For the text-containing cell, return its midpoint in (x, y) coordinate format. 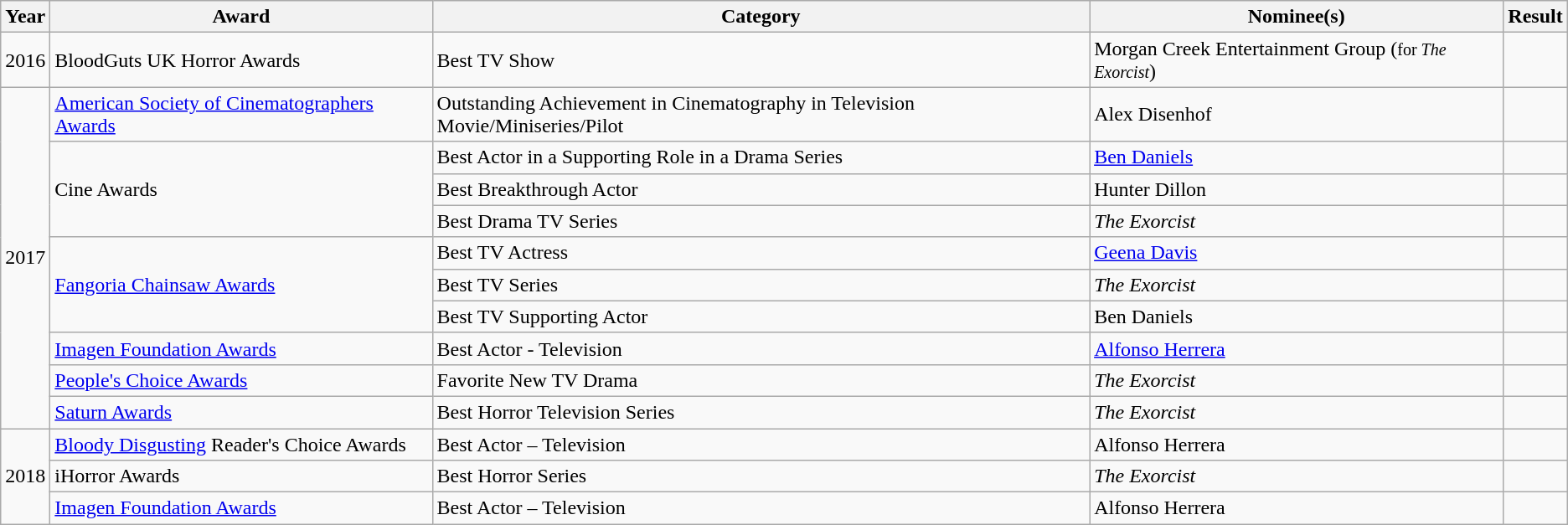
Outstanding Achievement in Cinematography in Television Movie/Miniseries/Pilot (761, 114)
Best Breakthrough Actor (761, 189)
Best Drama TV Series (761, 221)
Hunter Dillon (1297, 189)
Morgan Creek Entertainment Group (for The Exorcist) (1297, 60)
Best Actor - Television (761, 348)
2016 (25, 60)
Award (241, 17)
iHorror Awards (241, 476)
2017 (25, 258)
Geena Davis (1297, 253)
Best TV Actress (761, 253)
Alex Disenhof (1297, 114)
Saturn Awards (241, 412)
Best Horror Series (761, 476)
Cine Awards (241, 189)
Best TV Supporting Actor (761, 317)
Favorite New TV Drama (761, 380)
2018 (25, 476)
Best TV Show (761, 60)
Bloody Disgusting Reader's Choice Awards (241, 445)
Result (1535, 17)
BloodGuts UK Horror Awards (241, 60)
People's Choice Awards (241, 380)
Best TV Series (761, 285)
Category (761, 17)
Nominee(s) (1297, 17)
American Society of Cinematographers Awards (241, 114)
Best Actor in a Supporting Role in a Drama Series (761, 157)
Best Horror Television Series (761, 412)
Year (25, 17)
Fangoria Chainsaw Awards (241, 285)
